For the text-containing cell, return its midpoint in (X, Y) coordinate format. 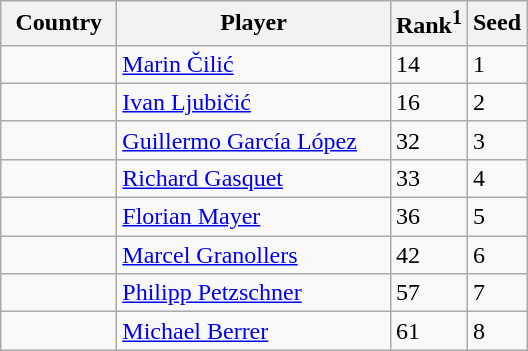
7 (496, 293)
Seed (496, 24)
4 (496, 178)
Marin Čilić (254, 64)
2 (496, 102)
57 (428, 293)
Country (59, 24)
8 (496, 331)
32 (428, 140)
33 (428, 178)
1 (496, 64)
Michael Berrer (254, 331)
3 (496, 140)
16 (428, 102)
61 (428, 331)
36 (428, 217)
5 (496, 217)
Rank1 (428, 24)
14 (428, 64)
Florian Mayer (254, 217)
6 (496, 255)
Richard Gasquet (254, 178)
Guillermo García López (254, 140)
Ivan Ljubičić (254, 102)
Player (254, 24)
Marcel Granollers (254, 255)
Philipp Petzschner (254, 293)
42 (428, 255)
